Provide the (X, Y) coordinate of the cell's center where the given text is located.  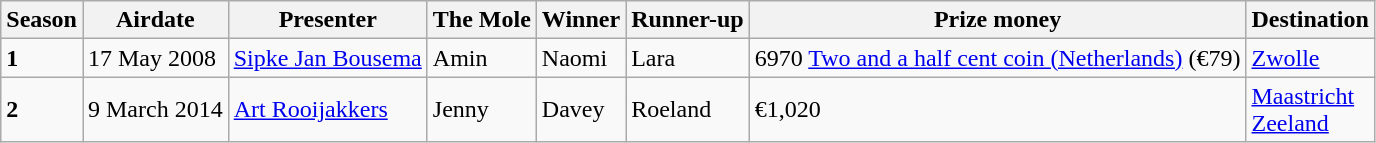
Presenter (328, 20)
Art Rooijakkers (328, 110)
Davey (580, 110)
Sipke Jan Bousema (328, 58)
6970 Two and a half cent coin (Netherlands) (€79) (998, 58)
Prize money (998, 20)
Lara (688, 58)
Jenny (482, 110)
Naomi (580, 58)
Amin (482, 58)
Destination (1310, 20)
Zwolle (1310, 58)
9 March 2014 (155, 110)
Airdate (155, 20)
Runner-up (688, 20)
2 (42, 110)
17 May 2008 (155, 58)
Maastricht Zeeland (1310, 110)
1 (42, 58)
Season (42, 20)
The Mole (482, 20)
€1,020 (998, 110)
Roeland (688, 110)
Winner (580, 20)
